Locate the cell with the specified text and output its (X, Y) center coordinate. 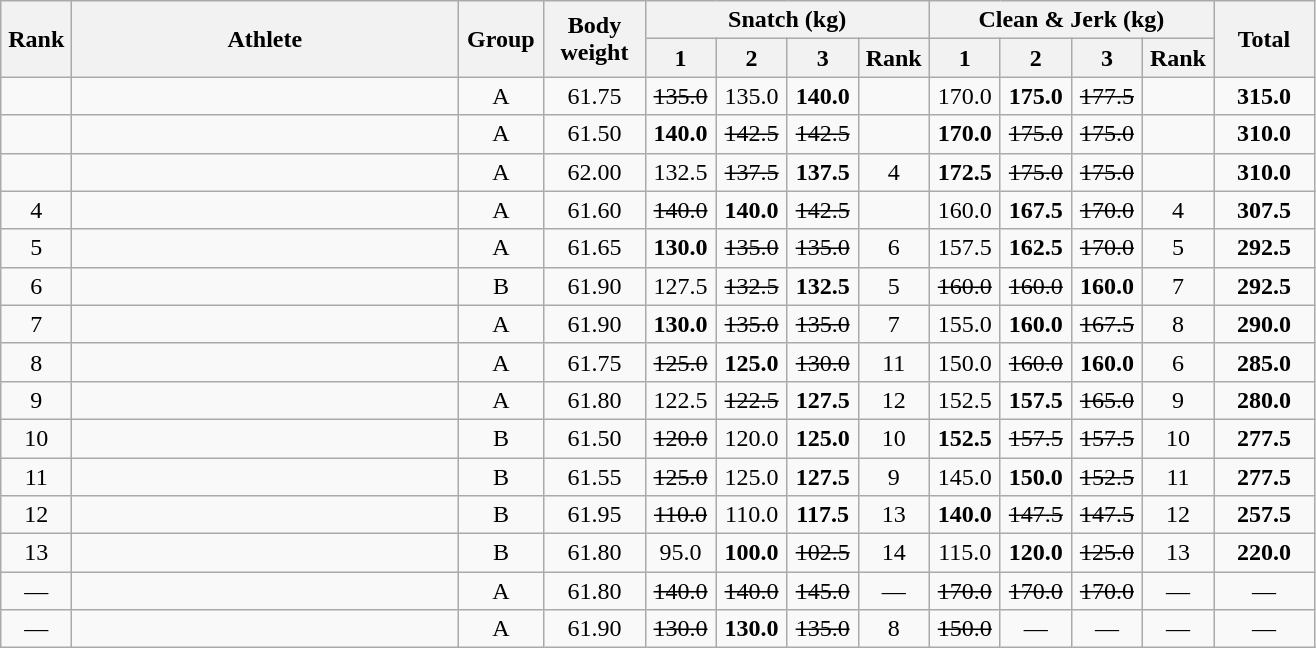
61.55 (594, 477)
172.5 (964, 172)
117.5 (822, 515)
Total (1264, 39)
Clean & Jerk (kg) (1071, 20)
95.0 (680, 553)
257.5 (1264, 515)
62.00 (594, 172)
102.5 (822, 553)
290.0 (1264, 324)
307.5 (1264, 210)
162.5 (1036, 248)
61.95 (594, 515)
285.0 (1264, 362)
115.0 (964, 553)
155.0 (964, 324)
315.0 (1264, 96)
Athlete (265, 39)
Body weight (594, 39)
220.0 (1264, 553)
177.5 (1106, 96)
165.0 (1106, 400)
61.65 (594, 248)
280.0 (1264, 400)
100.0 (752, 553)
14 (894, 553)
Group (501, 39)
61.60 (594, 210)
Snatch (kg) (787, 20)
